From the cell containing the given text, extract its center point as (X, Y) coordinate. 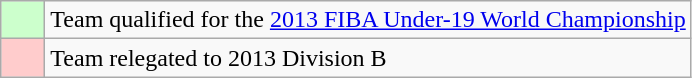
Team qualified for the 2013 FIBA Under-19 World Championship (368, 20)
Team relegated to 2013 Division B (368, 58)
